For the text-containing cell, return its midpoint in [X, Y] coordinate format. 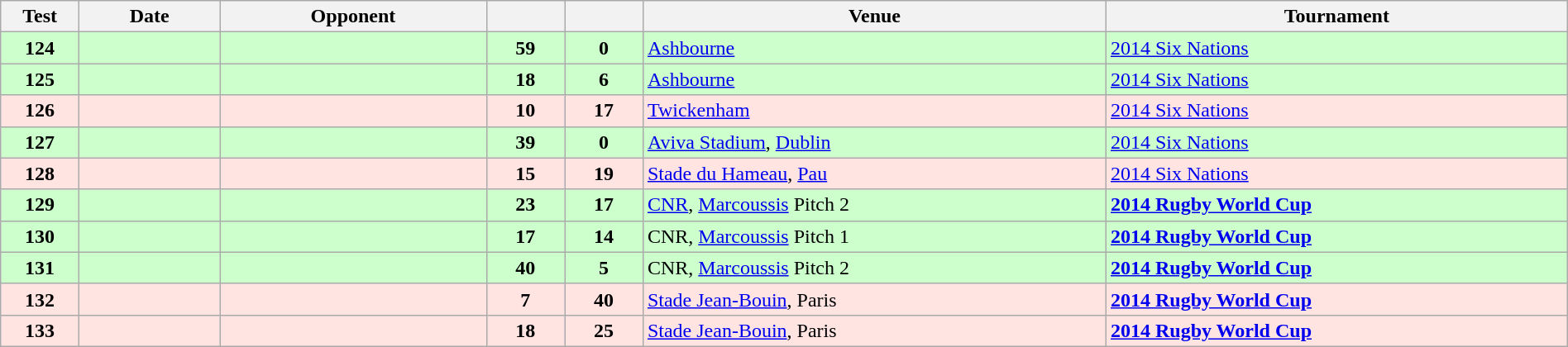
124 [40, 48]
132 [40, 299]
129 [40, 205]
126 [40, 111]
Opponent [353, 17]
Aviva Stadium, Dublin [874, 142]
59 [526, 48]
25 [604, 330]
130 [40, 236]
15 [526, 173]
14 [604, 236]
Twickenham [874, 111]
Stade du Hameau, Pau [874, 173]
5 [604, 268]
7 [526, 299]
39 [526, 142]
127 [40, 142]
Date [149, 17]
6 [604, 79]
Venue [874, 17]
125 [40, 79]
133 [40, 330]
19 [604, 173]
10 [526, 111]
Tournament [1336, 17]
131 [40, 268]
CNR, Marcoussis Pitch 1 [874, 236]
128 [40, 173]
23 [526, 205]
Test [40, 17]
